Locate the cell with the specified text and output its [X, Y] center coordinate. 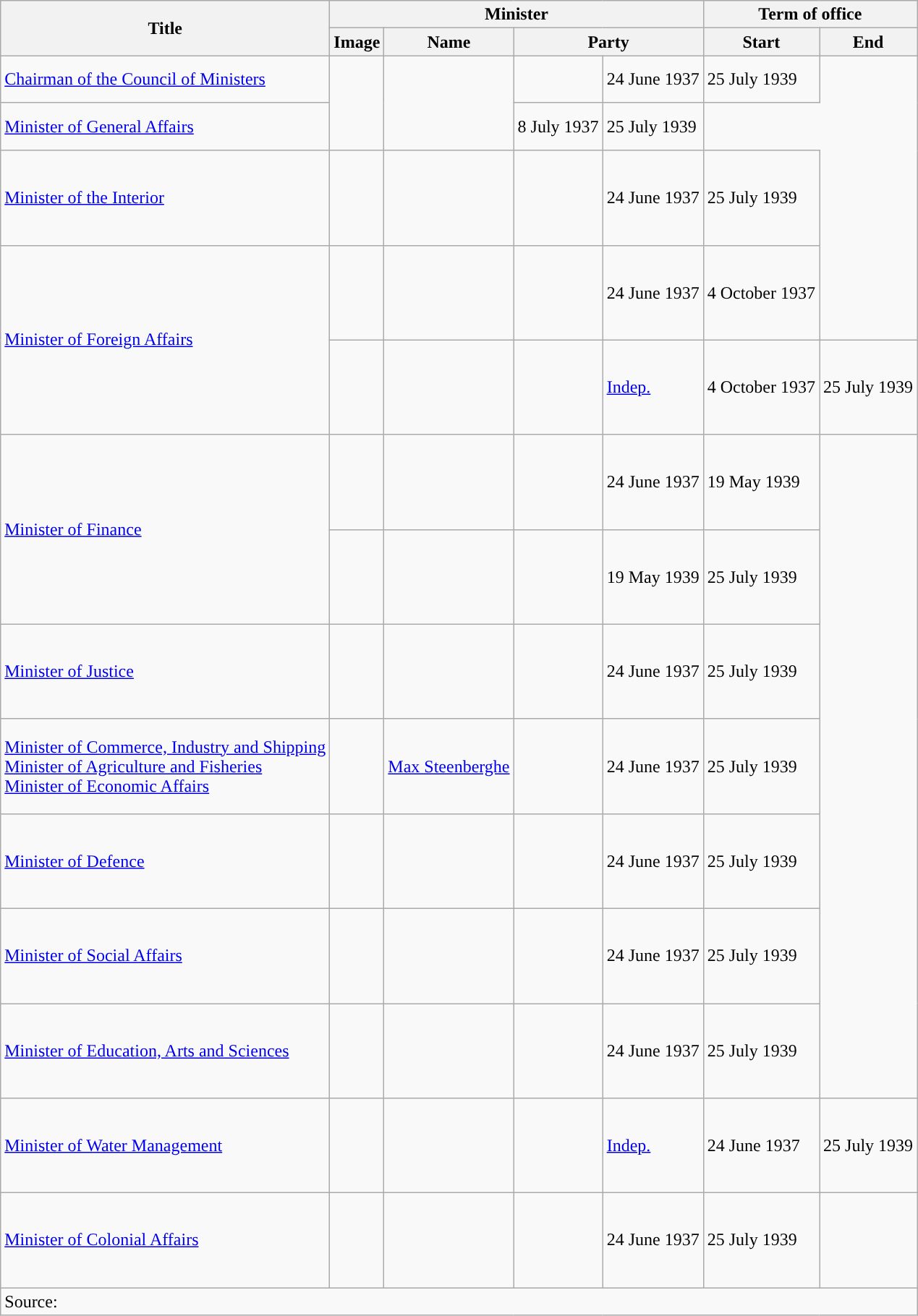
Minister of Water Management [165, 1145]
Minister of Colonial Affairs [165, 1241]
End [868, 42]
Term of office [810, 14]
Minister of Finance [165, 529]
Chairman of the Council of Ministers [165, 80]
Minister of Commerce, Industry and Shipping Minister of Agriculture and Fisheries Minister of Economic Affairs [165, 766]
Minister of Education, Arts and Sciences [165, 1051]
Start [761, 42]
Title [165, 28]
Minister [517, 14]
Minister of the Interior [165, 198]
Max Steenberghe [449, 766]
Minister of General Affairs [165, 127]
8 July 1937 [558, 127]
Source: [459, 1302]
Image [357, 42]
Party [608, 42]
Minister of Foreign Affairs [165, 340]
Name [449, 42]
Minister of Justice [165, 671]
Minister of Social Affairs [165, 956]
Minister of Defence [165, 860]
